Determine the (x, y) coordinate at the center of the cell enclosing the given text.  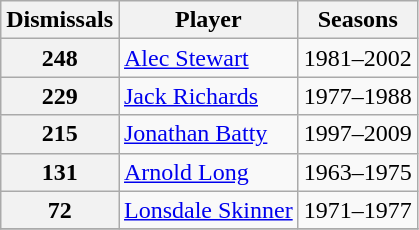
1971–1977 (358, 210)
72 (60, 210)
Seasons (358, 20)
Player (208, 20)
215 (60, 134)
229 (60, 96)
Dismissals (60, 20)
Lonsdale Skinner (208, 210)
Alec Stewart (208, 58)
131 (60, 172)
Jack Richards (208, 96)
248 (60, 58)
1963–1975 (358, 172)
Arnold Long (208, 172)
1997–2009 (358, 134)
1981–2002 (358, 58)
1977–1988 (358, 96)
Jonathan Batty (208, 134)
